Locate the cell with the specified text and output its (X, Y) center coordinate. 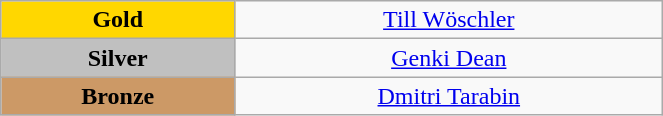
Gold (118, 20)
Genki Dean (449, 58)
Silver (118, 58)
Till Wöschler (449, 20)
Dmitri Tarabin (449, 96)
Bronze (118, 96)
